Detect which cell encompasses the target text, then output its (x, y) center coordinate. 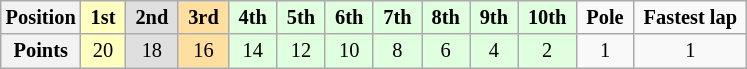
2nd (152, 17)
Fastest lap (690, 17)
8th (446, 17)
14 (253, 51)
4th (253, 17)
Position (41, 17)
Points (41, 51)
10 (349, 51)
8 (397, 51)
12 (301, 51)
Pole (604, 17)
1st (104, 17)
10th (547, 17)
4 (494, 51)
20 (104, 51)
16 (203, 51)
5th (301, 17)
6th (349, 17)
7th (397, 17)
9th (494, 17)
18 (152, 51)
6 (446, 51)
2 (547, 51)
3rd (203, 17)
